Identify which cell holds the provided text, then report its (x, y) central coordinate. 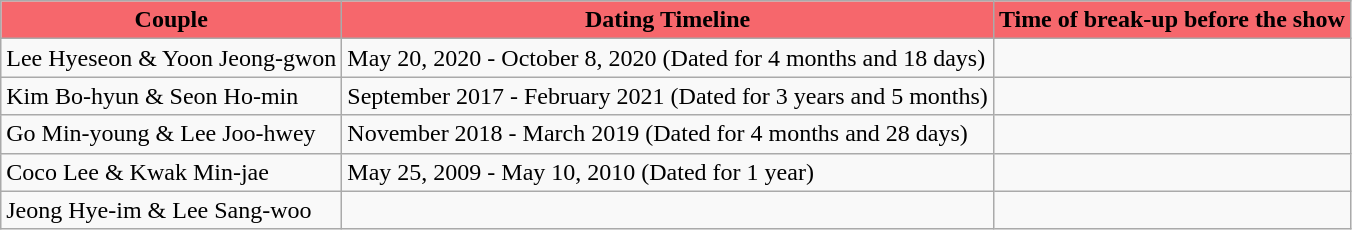
Go Min-young & Lee Joo-hwey (172, 134)
May 25, 2009 - May 10, 2010 (Dated for 1 year) (668, 172)
Couple (172, 20)
September 2017 - February 2021 (Dated for 3 years and 5 months) (668, 96)
Time of break-up before the show (1172, 20)
Jeong Hye-im & Lee Sang-woo (172, 210)
Kim Bo-hyun & Seon Ho-min (172, 96)
May 20, 2020 - October 8, 2020 (Dated for 4 months and 18 days) (668, 58)
Lee Hyeseon & Yoon Jeong-gwon (172, 58)
Dating Timeline (668, 20)
November 2018 - March 2019 (Dated for 4 months and 28 days) (668, 134)
Coco Lee & Kwak Min-jae (172, 172)
